Capture the cell that displays the provided text and extract its [x, y] central coordinate. 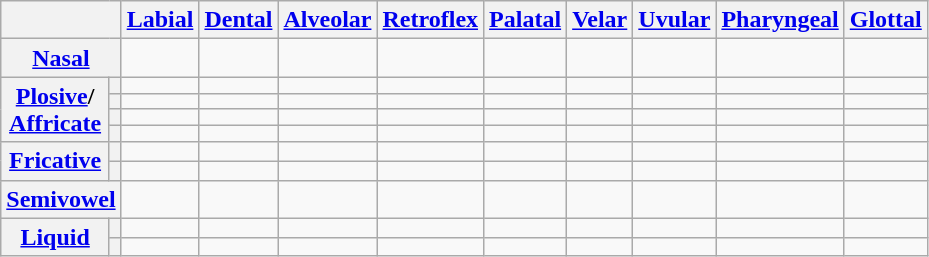
Labial [160, 20]
Liquid [56, 237]
Retroflex [430, 20]
Palatal [526, 20]
Glottal [886, 20]
Fricative [56, 161]
Semivowel [61, 199]
Pharyngeal [780, 20]
Dental [238, 20]
Velar [600, 20]
Alveolar [328, 20]
Plosive/Affricate [56, 110]
Nasal [61, 58]
Uvular [674, 20]
